Return [x, y] of the center of cell containing provided text 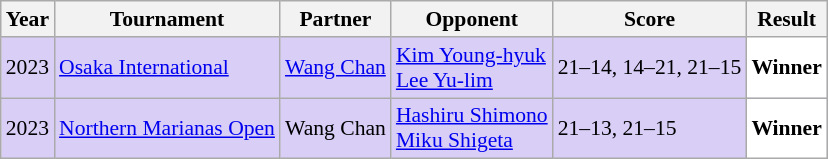
21–14, 14–21, 21–15 [650, 68]
Score [650, 19]
Opponent [472, 19]
Result [786, 19]
Partner [336, 19]
Kim Young-hyuk Lee Yu-lim [472, 68]
Tournament [167, 19]
Osaka International [167, 68]
Northern Marianas Open [167, 128]
Hashiru Shimono Miku Shigeta [472, 128]
Year [28, 19]
21–13, 21–15 [650, 128]
